Return the [X, Y] coordinate for the center point of the cell that contains the specified text.  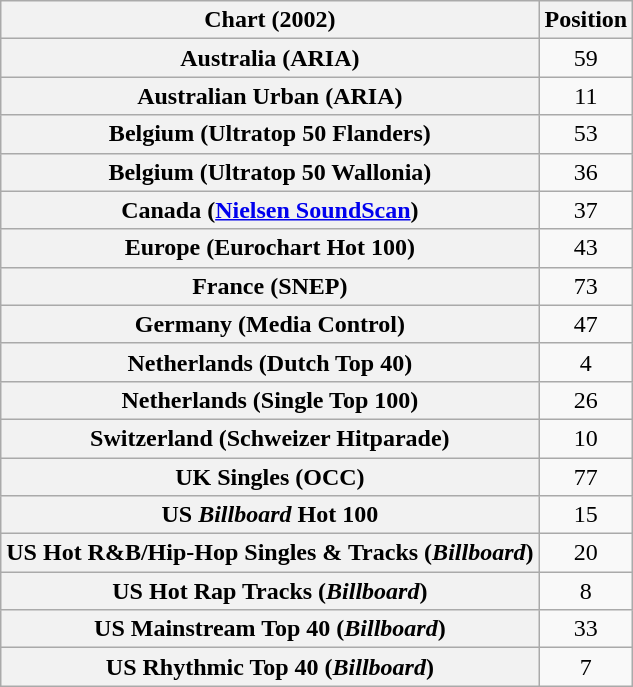
Belgium (Ultratop 50 Flanders) [270, 134]
France (SNEP) [270, 286]
US Billboard Hot 100 [270, 515]
15 [586, 515]
43 [586, 248]
Belgium (Ultratop 50 Wallonia) [270, 172]
10 [586, 438]
Position [586, 20]
Europe (Eurochart Hot 100) [270, 248]
11 [586, 96]
47 [586, 324]
37 [586, 210]
26 [586, 400]
36 [586, 172]
33 [586, 629]
53 [586, 134]
US Rhythmic Top 40 (Billboard) [270, 667]
4 [586, 362]
73 [586, 286]
Canada (Nielsen SoundScan) [270, 210]
Netherlands (Single Top 100) [270, 400]
UK Singles (OCC) [270, 477]
77 [586, 477]
20 [586, 553]
Australia (ARIA) [270, 58]
US Hot Rap Tracks (Billboard) [270, 591]
Chart (2002) [270, 20]
8 [586, 591]
US Hot R&B/Hip-Hop Singles & Tracks (Billboard) [270, 553]
US Mainstream Top 40 (Billboard) [270, 629]
Netherlands (Dutch Top 40) [270, 362]
59 [586, 58]
Australian Urban (ARIA) [270, 96]
Germany (Media Control) [270, 324]
7 [586, 667]
Switzerland (Schweizer Hitparade) [270, 438]
